Provide the (X, Y) coordinate of the cell's center where the given text is located.  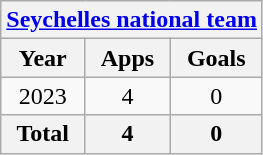
2023 (43, 96)
Seychelles national team (132, 20)
Total (43, 134)
Apps (128, 58)
Year (43, 58)
Goals (216, 58)
